Detect which cell encompasses the target text, then output its [X, Y] center coordinate. 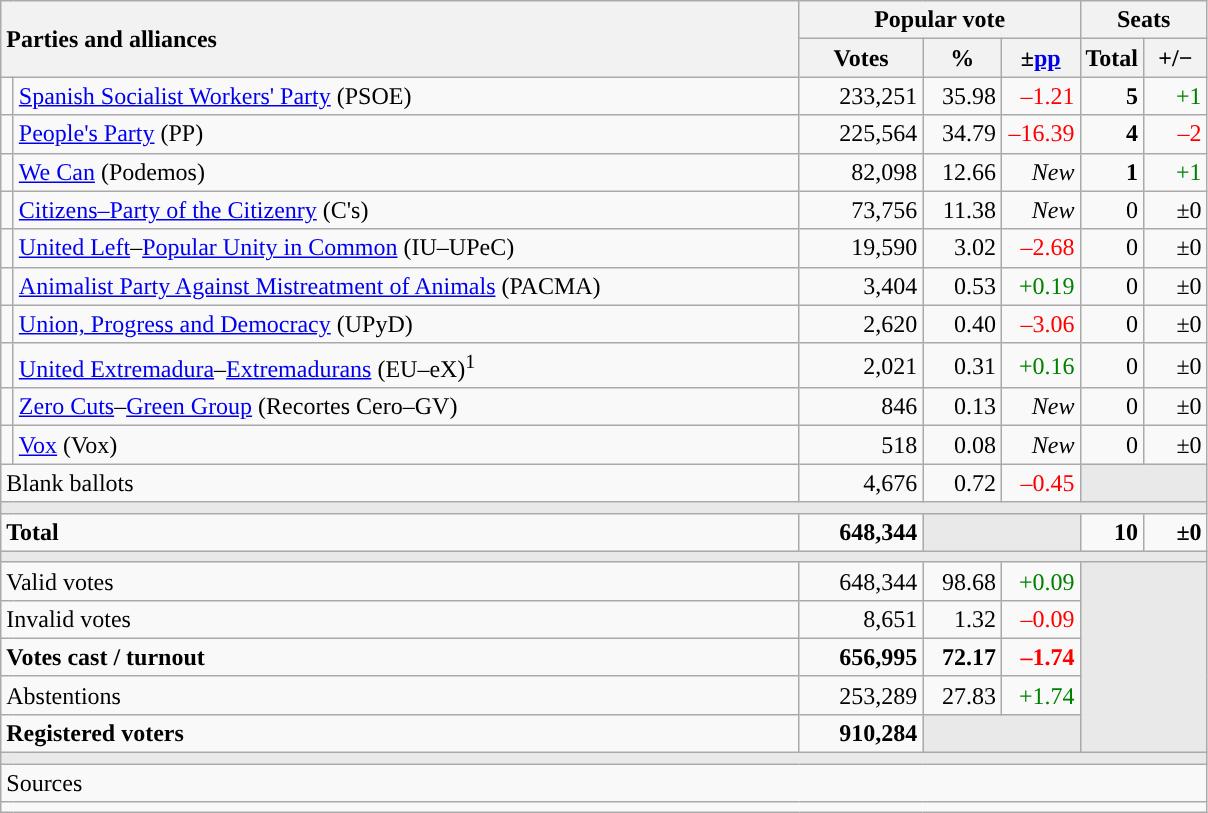
We Can (Podemos) [406, 172]
4 [1112, 134]
2,021 [861, 366]
2,620 [861, 324]
Vox (Vox) [406, 445]
+0.19 [1040, 286]
35.98 [962, 96]
910,284 [861, 733]
12.66 [962, 172]
0.72 [962, 483]
233,251 [861, 96]
225,564 [861, 134]
253,289 [861, 695]
0.31 [962, 366]
% [962, 58]
+1.74 [1040, 695]
Seats [1144, 20]
73,756 [861, 210]
19,590 [861, 248]
Abstentions [400, 695]
Popular vote [940, 20]
United Extremadura–Extremadurans (EU–eX)1 [406, 366]
98.68 [962, 581]
±pp [1040, 58]
11.38 [962, 210]
Valid votes [400, 581]
Votes cast / turnout [400, 657]
846 [861, 407]
10 [1112, 532]
Spanish Socialist Workers' Party (PSOE) [406, 96]
0.53 [962, 286]
–0.45 [1040, 483]
Parties and alliances [400, 39]
27.83 [962, 695]
–3.06 [1040, 324]
Invalid votes [400, 619]
1 [1112, 172]
United Left–Popular Unity in Common (IU–UPeC) [406, 248]
Sources [604, 783]
Citizens–Party of the Citizenry (C's) [406, 210]
People's Party (PP) [406, 134]
+0.16 [1040, 366]
Zero Cuts–Green Group (Recortes Cero–GV) [406, 407]
3,404 [861, 286]
0.08 [962, 445]
4,676 [861, 483]
3.02 [962, 248]
34.79 [962, 134]
82,098 [861, 172]
656,995 [861, 657]
+0.09 [1040, 581]
Union, Progress and Democracy (UPyD) [406, 324]
–1.21 [1040, 96]
Blank ballots [400, 483]
72.17 [962, 657]
+/− [1176, 58]
518 [861, 445]
8,651 [861, 619]
1.32 [962, 619]
–0.09 [1040, 619]
5 [1112, 96]
Registered voters [400, 733]
–1.74 [1040, 657]
0.13 [962, 407]
–2 [1176, 134]
–16.39 [1040, 134]
Votes [861, 58]
–2.68 [1040, 248]
Animalist Party Against Mistreatment of Animals (PACMA) [406, 286]
0.40 [962, 324]
